Identify which cell holds the provided text, then report its [x, y] central coordinate. 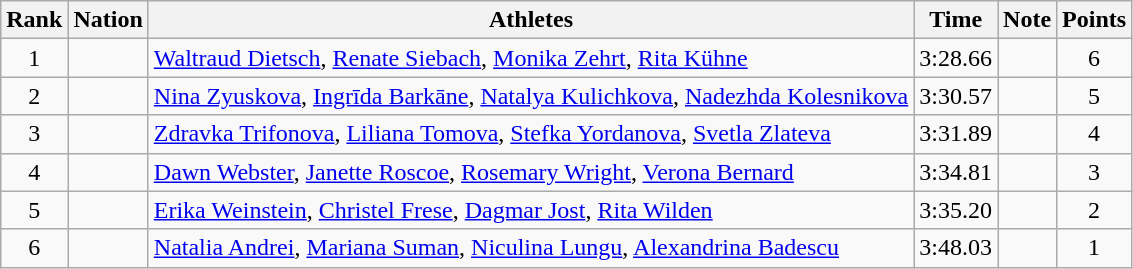
Note [1028, 20]
Nation [108, 20]
Nina Zyuskova, Ingrīda Barkāne, Natalya Kulichkova, Nadezhda Kolesnikova [531, 96]
3:30.57 [956, 96]
3:28.66 [956, 58]
3:48.03 [956, 248]
Natalia Andrei, Mariana Suman, Niculina Lungu, Alexandrina Badescu [531, 248]
Erika Weinstein, Christel Frese, Dagmar Jost, Rita Wilden [531, 210]
Time [956, 20]
3:35.20 [956, 210]
Rank [34, 20]
Dawn Webster, Janette Roscoe, Rosemary Wright, Verona Bernard [531, 172]
3:34.81 [956, 172]
3:31.89 [956, 134]
Zdravka Trifonova, Liliana Tomova, Stefka Yordanova, Svetla Zlateva [531, 134]
Athletes [531, 20]
Points [1094, 20]
Waltraud Dietsch, Renate Siebach, Monika Zehrt, Rita Kühne [531, 58]
